Identify which cell holds the provided text, then report its (X, Y) central coordinate. 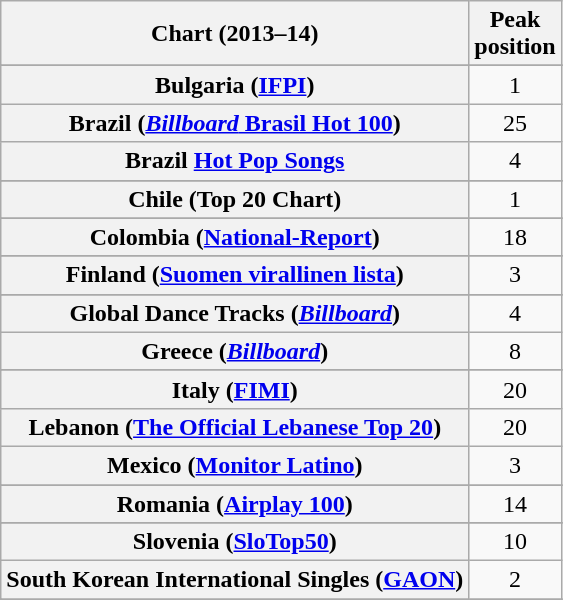
Romania (Airplay 100) (235, 503)
Chile (Top 20 Chart) (235, 199)
Peakposition (515, 34)
Global Dance Tracks (Billboard) (235, 313)
Chart (2013–14) (235, 34)
Slovenia (SloTop50) (235, 542)
25 (515, 123)
Brazil Hot Pop Songs (235, 161)
Brazil (Billboard Brasil Hot 100) (235, 123)
South Korean International Singles (GAON) (235, 580)
Greece (Billboard) (235, 351)
10 (515, 542)
8 (515, 351)
Finland (Suomen virallinen lista) (235, 275)
18 (515, 237)
2 (515, 580)
Italy (FIMI) (235, 389)
14 (515, 503)
Bulgaria (IFPI) (235, 85)
Lebanon (The Official Lebanese Top 20) (235, 427)
Colombia (National-Report) (235, 237)
Mexico (Monitor Latino) (235, 465)
